Determine the (X, Y) coordinate at the center of the cell enclosing the given text.  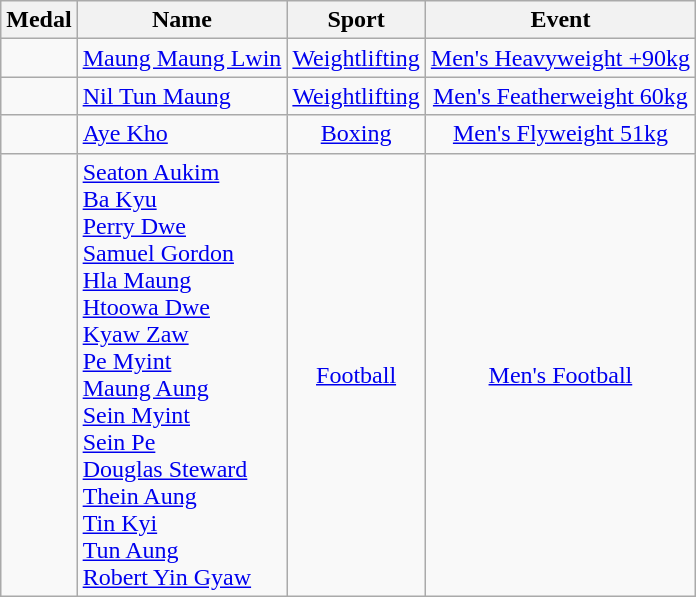
Aye Kho (182, 134)
Men's Flyweight 51kg (560, 134)
Event (560, 20)
Name (182, 20)
Men's Featherweight 60kg (560, 96)
Boxing (356, 134)
Nil Tun Maung (182, 96)
Sport (356, 20)
Medal (39, 20)
Maung Maung Lwin (182, 58)
Football (356, 374)
Men's Football (560, 374)
Men's Heavyweight +90kg (560, 58)
